Determine the (x, y) coordinate at the center of the cell enclosing the given text.  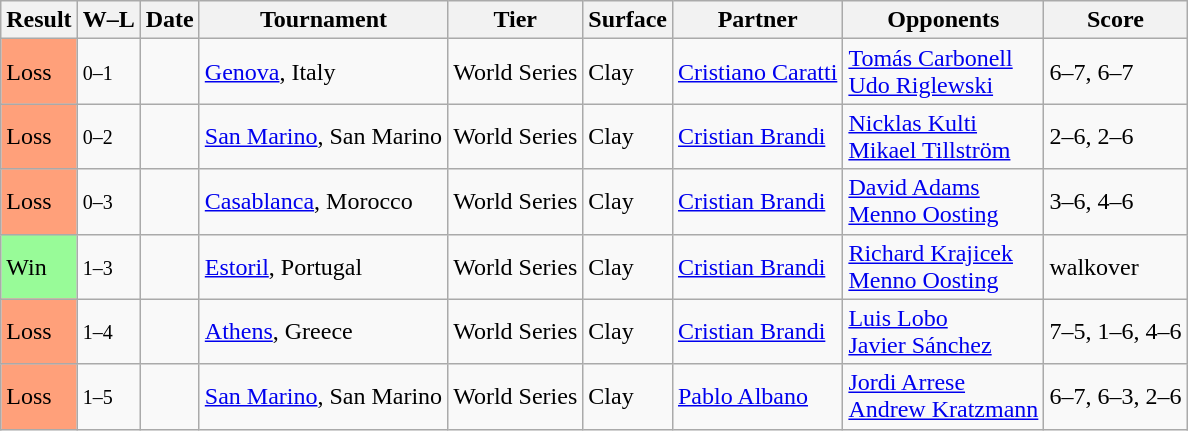
Athens, Greece (323, 332)
0–3 (108, 202)
Pablo Albano (757, 396)
Tournament (323, 20)
Result (39, 20)
Richard Krajicek Menno Oosting (944, 266)
7–5, 1–6, 4–6 (1116, 332)
3–6, 4–6 (1116, 202)
1–4 (108, 332)
Luis Lobo Javier Sánchez (944, 332)
Nicklas Kulti Mikael Tillström (944, 136)
Opponents (944, 20)
6–7, 6–3, 2–6 (1116, 396)
Win (39, 266)
Estoril, Portugal (323, 266)
0–1 (108, 72)
2–6, 2–6 (1116, 136)
Date (170, 20)
Tomás Carbonell Udo Riglewski (944, 72)
W–L (108, 20)
Jordi Arrese Andrew Kratzmann (944, 396)
6–7, 6–7 (1116, 72)
Cristiano Caratti (757, 72)
Casablanca, Morocco (323, 202)
Score (1116, 20)
1–5 (108, 396)
Tier (516, 20)
1–3 (108, 266)
Partner (757, 20)
David Adams Menno Oosting (944, 202)
walkover (1116, 266)
Surface (628, 20)
Genova, Italy (323, 72)
0–2 (108, 136)
